Output the [x, y] coordinate of the center of the cell containing the given text.  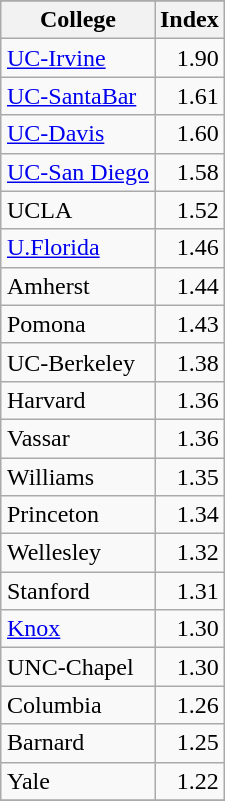
Pomona [78, 324]
1.61 [189, 96]
Princeton [78, 515]
Harvard [78, 400]
1.26 [189, 705]
Index [189, 20]
Barnard [78, 743]
UC-Davis [78, 134]
Wellesley [78, 553]
1.52 [189, 210]
UCLA [78, 210]
1.58 [189, 172]
Columbia [78, 705]
1.60 [189, 134]
UNC-Chapel [78, 667]
1.90 [189, 58]
1.34 [189, 515]
Knox [78, 629]
College [78, 20]
UC-Irvine [78, 58]
Amherst [78, 286]
1.43 [189, 324]
UC-SantaBar [78, 96]
1.35 [189, 477]
1.31 [189, 591]
1.25 [189, 743]
UC-Berkeley [78, 362]
1.46 [189, 248]
1.32 [189, 553]
U.Florida [78, 248]
Yale [78, 781]
Vassar [78, 438]
UC-San Diego [78, 172]
1.44 [189, 286]
1.22 [189, 781]
Williams [78, 477]
Stanford [78, 591]
1.38 [189, 362]
